Scan for the cell matching the given text and deliver its [x, y] coordinate at center. 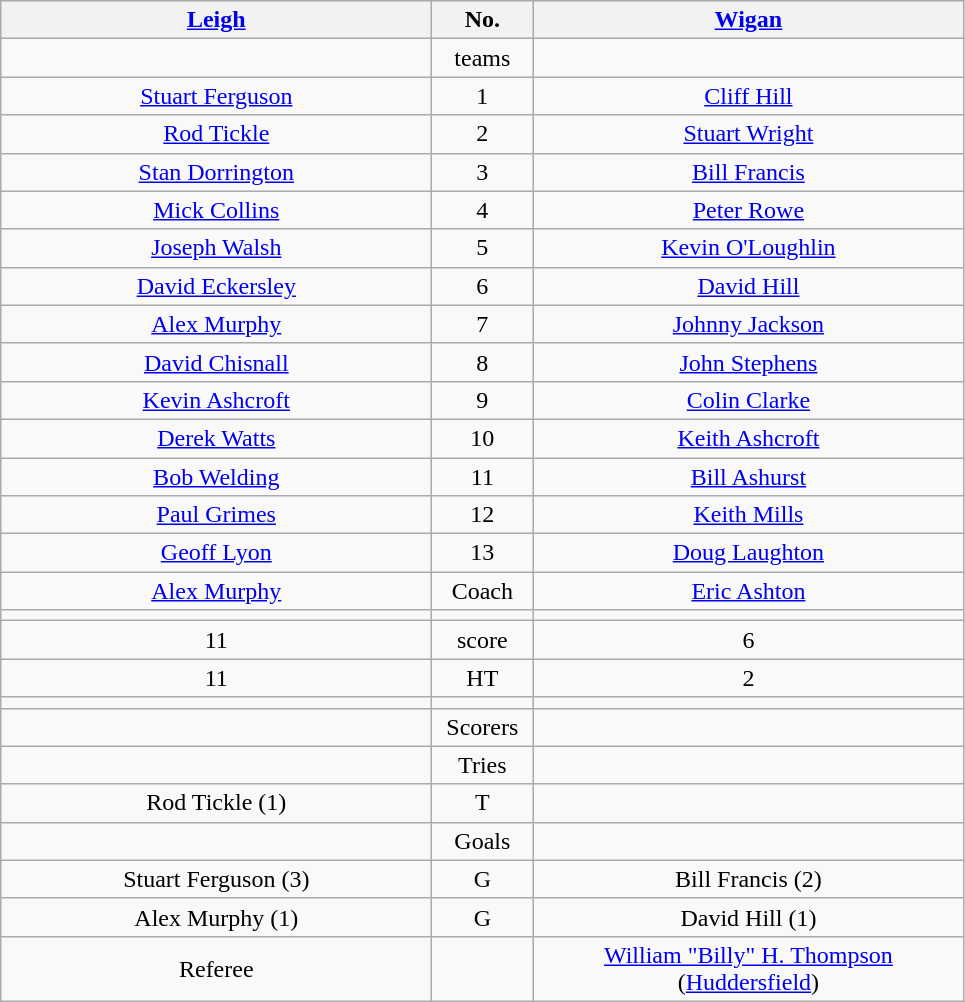
12 [482, 515]
13 [482, 553]
Eric Ashton [748, 591]
Kevin O'Loughlin [748, 248]
Paul Grimes [216, 515]
9 [482, 400]
Cliff Hill [748, 96]
Geoff Lyon [216, 553]
Keith Mills [748, 515]
Stan Dorrington [216, 172]
Bill Ashurst [748, 477]
teams [482, 58]
Keith Ashcroft [748, 438]
Johnny Jackson [748, 324]
David Chisnall [216, 362]
1 [482, 96]
5 [482, 248]
Stuart Ferguson (3) [216, 879]
T [482, 803]
Derek Watts [216, 438]
4 [482, 210]
Doug Laughton [748, 553]
Mick Collins [216, 210]
Stuart Wright [748, 134]
Referee [216, 968]
HT [482, 678]
David Eckersley [216, 286]
Kevin Ashcroft [216, 400]
Bill Francis (2) [748, 879]
7 [482, 324]
Wigan [748, 20]
Bill Francis [748, 172]
David Hill (1) [748, 917]
Scorers [482, 727]
Peter Rowe [748, 210]
10 [482, 438]
William "Billy" H. Thompson (Huddersfield) [748, 968]
Alex Murphy (1) [216, 917]
Colin Clarke [748, 400]
Leigh [216, 20]
score [482, 640]
David Hill [748, 286]
Joseph Walsh [216, 248]
Coach [482, 591]
Stuart Ferguson [216, 96]
Tries [482, 765]
3 [482, 172]
Rod Tickle [216, 134]
8 [482, 362]
Rod Tickle (1) [216, 803]
John Stephens [748, 362]
Bob Welding [216, 477]
No. [482, 20]
Goals [482, 841]
